Search for the cell housing the specified text and yield its (x, y) center coordinate. 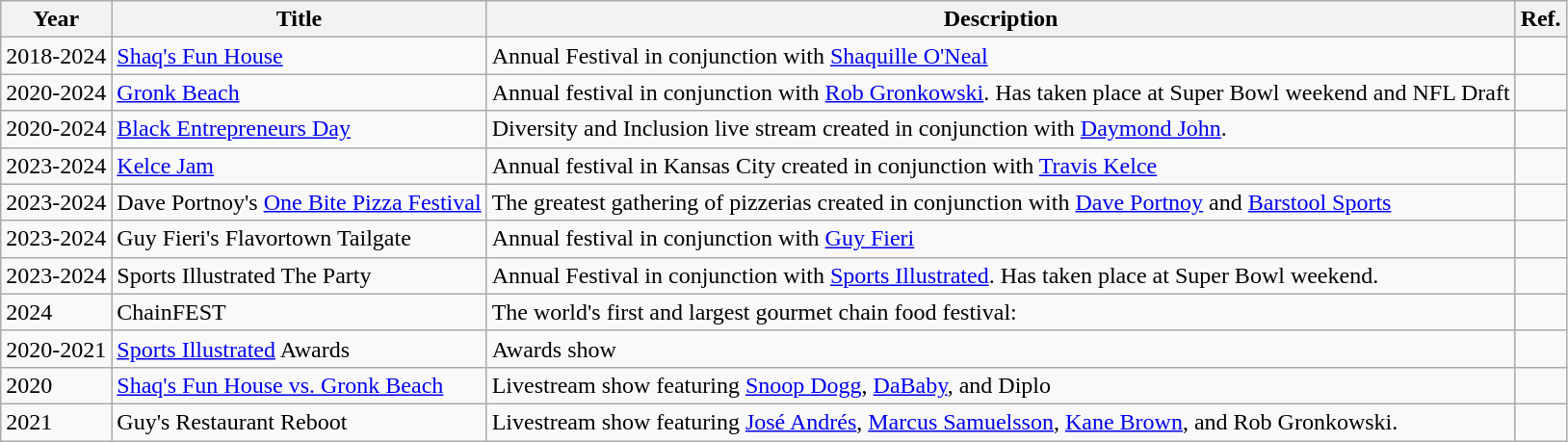
Ref. (1541, 19)
Awards show (1001, 349)
Annual Festival in conjunction with Sports Illustrated. Has taken place at Super Bowl weekend. (1001, 275)
2020 (56, 385)
Shaq's Fun House (299, 56)
2020-2021 (56, 349)
Annual festival in conjunction with Guy Fieri (1001, 239)
Livestream show featuring José Andrés, Marcus Samuelsson, Kane Brown, and Rob Gronkowski. (1001, 422)
Gronk Beach (299, 92)
Annual Festival in conjunction with Shaquille O'Neal (1001, 56)
Shaq's Fun House vs. Gronk Beach (299, 385)
Sports Illustrated Awards (299, 349)
Title (299, 19)
Livestream show featuring Snoop Dogg, DaBaby, and Diplo (1001, 385)
Annual festival in Kansas City created in conjunction with Travis Kelce (1001, 166)
Sports Illustrated The Party (299, 275)
Description (1001, 19)
2021 (56, 422)
Guy's Restaurant Reboot (299, 422)
The greatest gathering of pizzerias created in conjunction with Dave Portnoy and Barstool Sports (1001, 202)
Annual festival in conjunction with Rob Gronkowski. Has taken place at Super Bowl weekend and NFL Draft (1001, 92)
Guy Fieri's Flavortown Tailgate (299, 239)
Diversity and Inclusion live stream created in conjunction with Daymond John. (1001, 129)
2024 (56, 312)
Black Entrepreneurs Day (299, 129)
Year (56, 19)
Kelce Jam (299, 166)
ChainFEST (299, 312)
2018-2024 (56, 56)
Dave Portnoy's One Bite Pizza Festival (299, 202)
The world's first and largest gourmet chain food festival: (1001, 312)
